Pinpoint the cell where the given text exists, returning its [X, Y] midpoint coordinate. 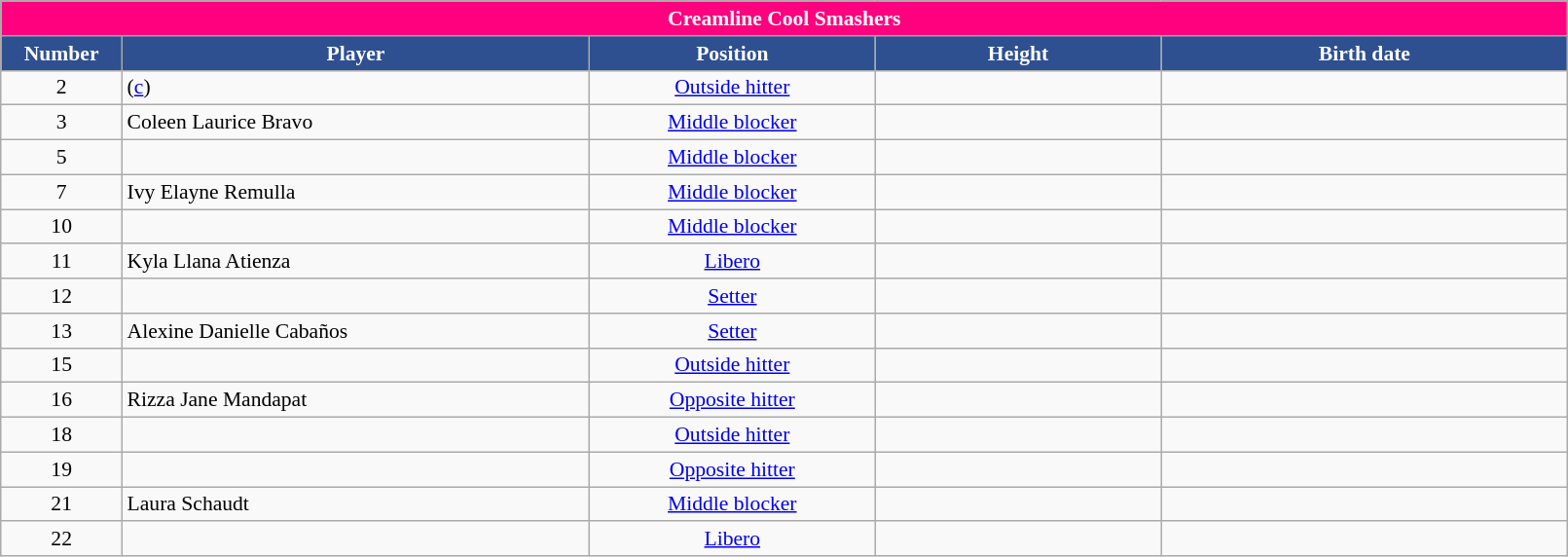
7 [62, 192]
Kyla Llana Atienza [356, 262]
Number [62, 54]
2 [62, 88]
12 [62, 296]
Player [356, 54]
21 [62, 504]
Laura Schaudt [356, 504]
18 [62, 435]
Alexine Danielle Cabaños [356, 331]
19 [62, 469]
15 [62, 365]
Coleen Laurice Bravo [356, 123]
Rizza Jane Mandapat [356, 400]
Position [732, 54]
22 [62, 539]
Creamline Cool Smashers [784, 19]
(c) [356, 88]
Ivy Elayne Remulla [356, 192]
16 [62, 400]
13 [62, 331]
11 [62, 262]
5 [62, 158]
Height [1018, 54]
3 [62, 123]
Birth date [1365, 54]
10 [62, 227]
